Identify which cell holds the provided text, then report its (X, Y) central coordinate. 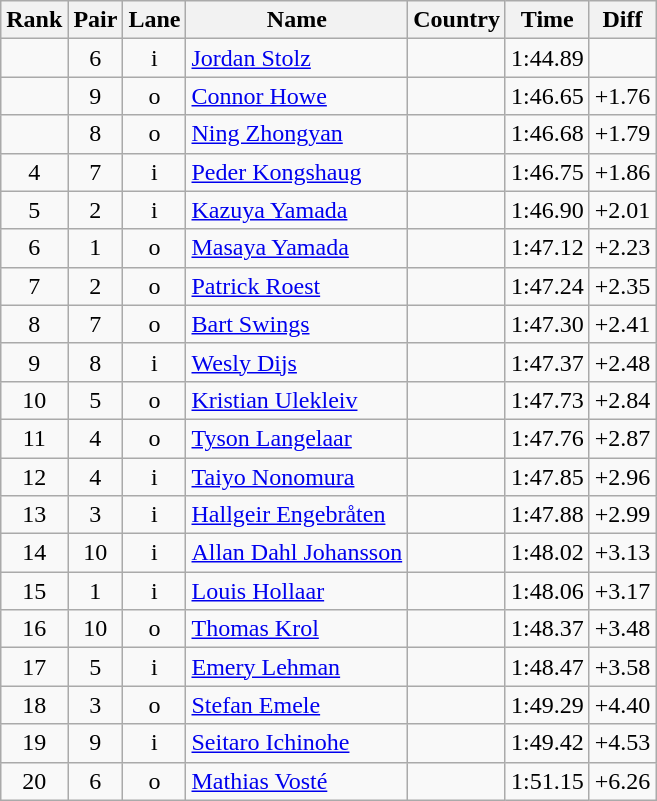
1:46.75 (547, 172)
15 (34, 591)
1:46.90 (547, 210)
Mathias Vosté (297, 781)
Taiyo Nonomura (297, 477)
+1.86 (622, 172)
+3.48 (622, 629)
+6.26 (622, 781)
1:49.29 (547, 705)
20 (34, 781)
+3.58 (622, 667)
Lane (154, 20)
1:47.12 (547, 248)
19 (34, 743)
Name (297, 20)
17 (34, 667)
Masaya Yamada (297, 248)
+4.40 (622, 705)
1:47.73 (547, 400)
13 (34, 515)
1:48.47 (547, 667)
11 (34, 438)
Seitaro Ichinohe (297, 743)
+2.48 (622, 362)
14 (34, 553)
1:48.02 (547, 553)
Allan Dahl Johansson (297, 553)
Peder Kongshaug (297, 172)
+2.87 (622, 438)
Bart Swings (297, 324)
1:46.65 (547, 96)
1:48.37 (547, 629)
1:47.37 (547, 362)
Stefan Emele (297, 705)
Jordan Stolz (297, 58)
12 (34, 477)
+3.17 (622, 591)
+1.76 (622, 96)
Rank (34, 20)
Kristian Ulekleiv (297, 400)
18 (34, 705)
Diff (622, 20)
Ning Zhongyan (297, 134)
+3.13 (622, 553)
1:49.42 (547, 743)
Hallgeir Engebråten (297, 515)
Tyson Langelaar (297, 438)
Time (547, 20)
+2.99 (622, 515)
Wesly Dijs (297, 362)
+4.53 (622, 743)
Pair (96, 20)
Country (457, 20)
1:47.30 (547, 324)
Thomas Krol (297, 629)
1:46.68 (547, 134)
Connor Howe (297, 96)
1:47.88 (547, 515)
+2.35 (622, 286)
Louis Hollaar (297, 591)
+2.01 (622, 210)
1:44.89 (547, 58)
1:47.85 (547, 477)
1:51.15 (547, 781)
Patrick Roest (297, 286)
+1.79 (622, 134)
1:47.76 (547, 438)
16 (34, 629)
1:48.06 (547, 591)
+2.23 (622, 248)
+2.84 (622, 400)
1:47.24 (547, 286)
Kazuya Yamada (297, 210)
Emery Lehman (297, 667)
+2.96 (622, 477)
+2.41 (622, 324)
